Identify which cell holds the provided text, then report its [x, y] central coordinate. 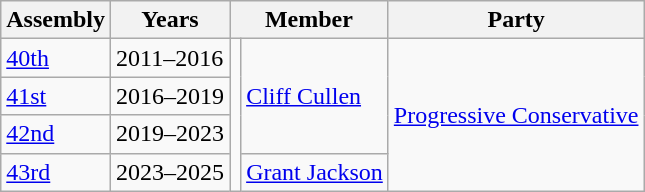
2023–2025 [170, 172]
2019–2023 [170, 134]
Grant Jackson [315, 172]
Progressive Conservative [516, 115]
41st [56, 96]
Member [310, 20]
43rd [56, 172]
Cliff Cullen [315, 96]
Assembly [56, 20]
Years [170, 20]
2011–2016 [170, 58]
40th [56, 58]
42nd [56, 134]
2016–2019 [170, 96]
Party [516, 20]
